Search for the cell housing the specified text and yield its [x, y] center coordinate. 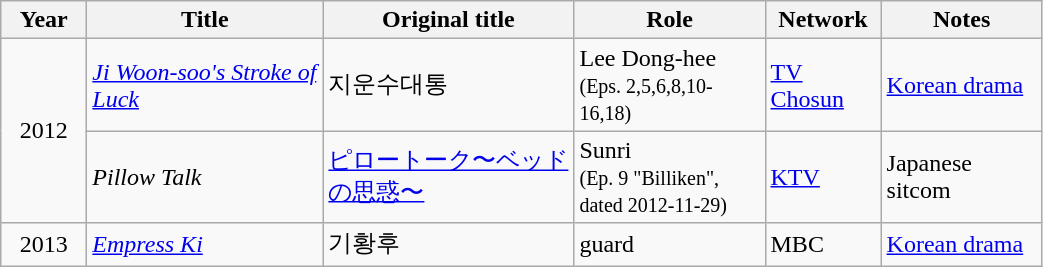
Japanese sitcom [962, 177]
Lee Dong-hee(Eps. 2,5,6,8,10-16,18) [670, 85]
KTV [823, 177]
Title [205, 20]
Year [44, 20]
Network [823, 20]
guard [670, 244]
기황후 [448, 244]
2013 [44, 244]
Empress Ki [205, 244]
Role [670, 20]
ピロートーク〜ベッドの思惑〜 [448, 177]
Original title [448, 20]
Pillow Talk [205, 177]
지운수대통 [448, 85]
Sunri(Ep. 9 "Billiken",dated 2012-11-29) [670, 177]
Notes [962, 20]
2012 [44, 131]
Ji Woon-soo's Stroke of Luck [205, 85]
MBC [823, 244]
TV Chosun [823, 85]
